Extract the [x, y] coordinate from the center of the cell holding the provided text.  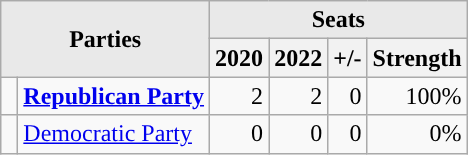
Seats [338, 20]
100% [417, 96]
0% [417, 134]
Parties [106, 39]
Republican Party [114, 96]
2020 [240, 58]
Strength [417, 58]
+/- [348, 58]
Democratic Party [114, 134]
2022 [298, 58]
